Capture the cell that displays the provided text and extract its (X, Y) central coordinate. 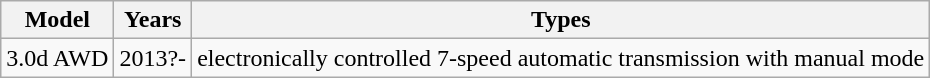
3.0d AWD (58, 58)
2013?- (153, 58)
Types (561, 20)
Model (58, 20)
Years (153, 20)
electronically controlled 7-speed automatic transmission with manual mode (561, 58)
